Provide the [x, y] coordinate of the cell's center where the given text is located.  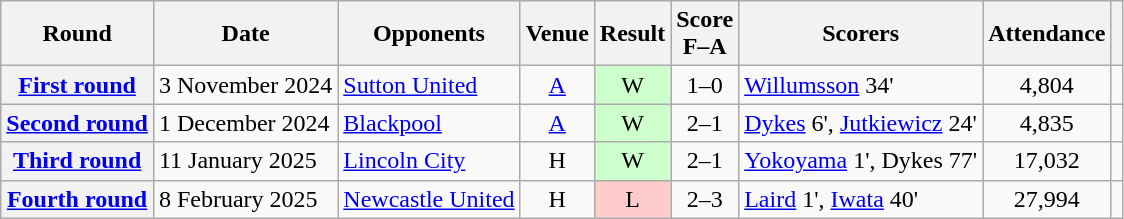
Fourth round [78, 199]
Laird 1', Iwata 40' [861, 199]
Sutton United [429, 85]
Opponents [429, 34]
1–0 [705, 85]
First round [78, 85]
Result [632, 34]
17,032 [1047, 161]
2–3 [705, 199]
ScoreF–A [705, 34]
Round [78, 34]
Willumsson 34' [861, 85]
Yokoyama 1', Dykes 77' [861, 161]
Lincoln City [429, 161]
27,994 [1047, 199]
Date [245, 34]
11 January 2025 [245, 161]
Third round [78, 161]
Scorers [861, 34]
Newcastle United [429, 199]
Venue [557, 34]
Blackpool [429, 123]
L [632, 199]
8 February 2025 [245, 199]
Dykes 6', Jutkiewicz 24' [861, 123]
Second round [78, 123]
4,835 [1047, 123]
3 November 2024 [245, 85]
4,804 [1047, 85]
1 December 2024 [245, 123]
Attendance [1047, 34]
